For the text-containing cell, return its midpoint in [X, Y] coordinate format. 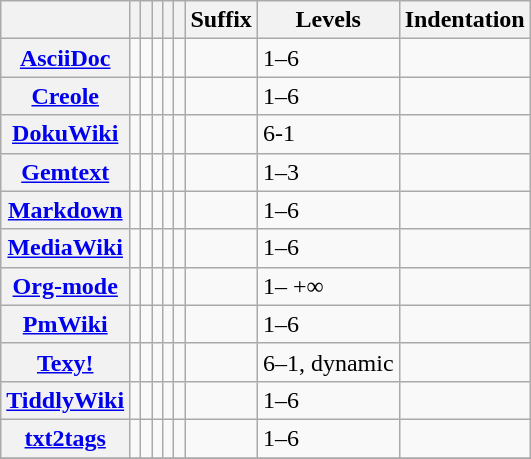
PmWiki [66, 324]
AsciiDoc [66, 58]
Org-mode [66, 286]
6–1, dynamic [328, 362]
TiddlyWiki [66, 400]
DokuWiki [66, 134]
Gemtext [66, 172]
Suffix [221, 20]
Levels [328, 20]
Indentation [464, 20]
1– +∞ [328, 286]
Creole [66, 96]
Markdown [66, 210]
txt2tags [66, 438]
MediaWiki [66, 248]
6-1 [328, 134]
1–3 [328, 172]
Texy! [66, 362]
